Locate the cell with the specified text and output its [X, Y] center coordinate. 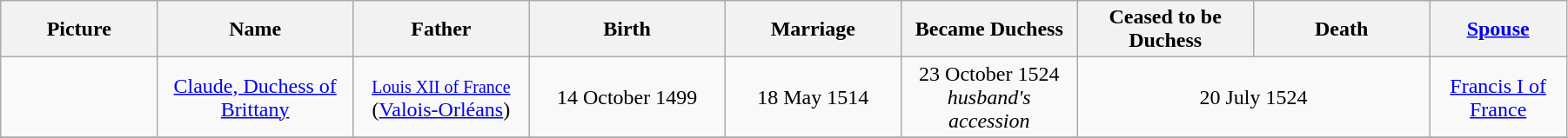
Father [441, 30]
Picture [79, 30]
Became Duchess [989, 30]
Claude, Duchess of Brittany [256, 97]
Spouse [1498, 30]
Marriage [813, 30]
14 October 1499 [627, 97]
Louis XII of France (Valois-Orléans) [441, 97]
Birth [627, 30]
Francis I of France [1498, 97]
Name [256, 30]
Ceased to be Duchess [1165, 30]
18 May 1514 [813, 97]
Death [1341, 30]
23 October 1524husband's accession [989, 97]
20 July 1524 [1253, 97]
